Determine the (X, Y) coordinate at the center of the cell enclosing the given text.  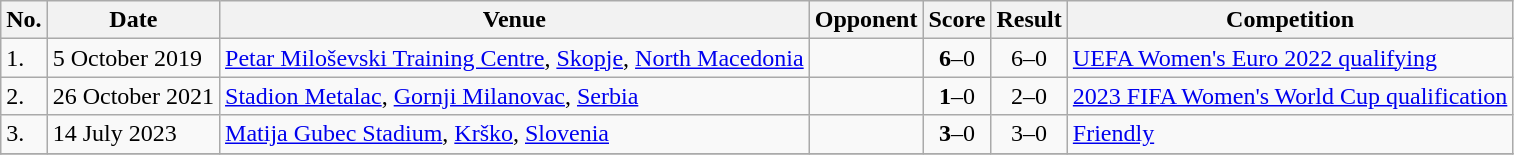
Venue (515, 20)
3. (24, 134)
Petar Miloševski Training Centre, Skopje, North Macedonia (515, 58)
1–0 (957, 96)
Score (957, 20)
14 July 2023 (133, 134)
Date (133, 20)
Competition (1290, 20)
2–0 (1029, 96)
2023 FIFA Women's World Cup qualification (1290, 96)
5 October 2019 (133, 58)
26 October 2021 (133, 96)
Opponent (866, 20)
Stadion Metalac, Gornji Milanovac, Serbia (515, 96)
1. (24, 58)
Result (1029, 20)
Friendly (1290, 134)
UEFA Women's Euro 2022 qualifying (1290, 58)
Matija Gubec Stadium, Krško, Slovenia (515, 134)
No. (24, 20)
2. (24, 96)
